Identify which cell holds the provided text, then report its (X, Y) central coordinate. 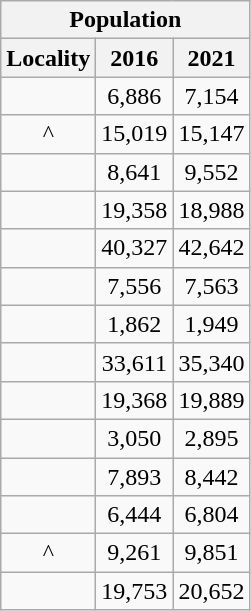
9,261 (134, 553)
6,804 (212, 515)
20,652 (212, 591)
9,552 (212, 172)
19,889 (212, 400)
6,444 (134, 515)
35,340 (212, 362)
19,753 (134, 591)
3,050 (134, 438)
7,556 (134, 286)
42,642 (212, 248)
9,851 (212, 553)
2,895 (212, 438)
1,862 (134, 324)
Locality (48, 58)
7,154 (212, 96)
18,988 (212, 210)
15,019 (134, 134)
8,641 (134, 172)
19,358 (134, 210)
Population (126, 20)
15,147 (212, 134)
2021 (212, 58)
8,442 (212, 477)
7,893 (134, 477)
7,563 (212, 286)
6,886 (134, 96)
2016 (134, 58)
1,949 (212, 324)
19,368 (134, 400)
40,327 (134, 248)
33,611 (134, 362)
